Capture the cell that displays the provided text and extract its (X, Y) central coordinate. 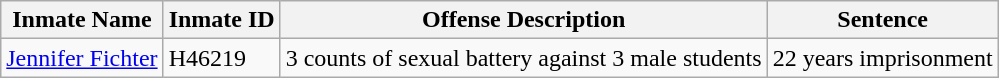
Inmate Name (82, 20)
H46219 (222, 58)
Offense Description (524, 20)
3 counts of sexual battery against 3 male students (524, 58)
Jennifer Fichter (82, 58)
Sentence (882, 20)
22 years imprisonment (882, 58)
Inmate ID (222, 20)
